Extract the [x, y] coordinate from the center of the cell holding the provided text.  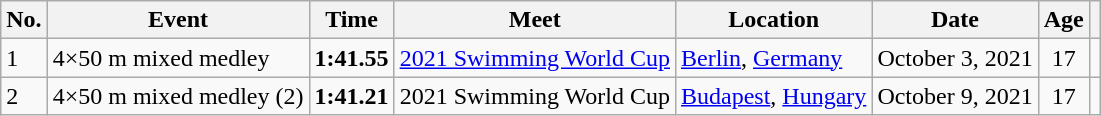
2 [24, 96]
No. [24, 20]
Meet [534, 20]
4×50 m mixed medley (2) [178, 96]
1:41.55 [352, 58]
Berlin, Germany [773, 58]
October 9, 2021 [955, 96]
Age [1064, 20]
October 3, 2021 [955, 58]
Event [178, 20]
Time [352, 20]
4×50 m mixed medley [178, 58]
1:41.21 [352, 96]
1 [24, 58]
Location [773, 20]
Budapest, Hungary [773, 96]
Date [955, 20]
